Capture the cell that displays the provided text and extract its [X, Y] central coordinate. 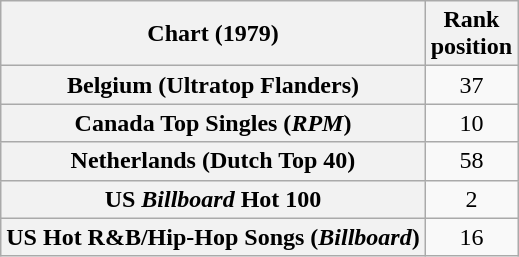
10 [471, 123]
Netherlands (Dutch Top 40) [213, 161]
Chart (1979) [213, 34]
37 [471, 85]
Canada Top Singles (RPM) [213, 123]
US Hot R&B/Hip-Hop Songs (Billboard) [213, 237]
US Billboard Hot 100 [213, 199]
16 [471, 237]
2 [471, 199]
Belgium (Ultratop Flanders) [213, 85]
Rankposition [471, 34]
58 [471, 161]
